Extract the (X, Y) coordinate from the center of the cell holding the provided text.  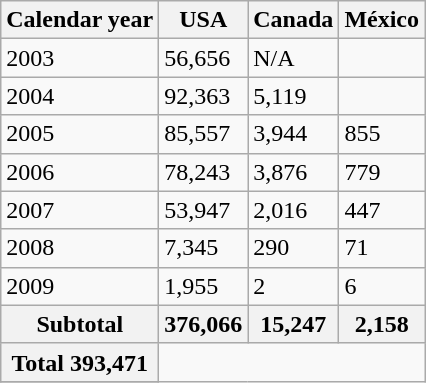
2003 (80, 58)
2006 (80, 172)
USA (204, 20)
53,947 (204, 210)
Canada (294, 20)
290 (294, 248)
N/A (294, 58)
15,247 (294, 324)
2007 (80, 210)
71 (382, 248)
2,016 (294, 210)
2008 (80, 248)
855 (382, 134)
2004 (80, 96)
2,158 (382, 324)
3,944 (294, 134)
México (382, 20)
779 (382, 172)
2009 (80, 286)
447 (382, 210)
92,363 (204, 96)
Subtotal (80, 324)
376,066 (204, 324)
5,119 (294, 96)
1,955 (204, 286)
7,345 (204, 248)
6 (382, 286)
2005 (80, 134)
Calendar year (80, 20)
78,243 (204, 172)
56,656 (204, 58)
3,876 (294, 172)
2 (294, 286)
85,557 (204, 134)
Total 393,471 (80, 362)
